Output the [X, Y] coordinate of the center of the cell containing the given text.  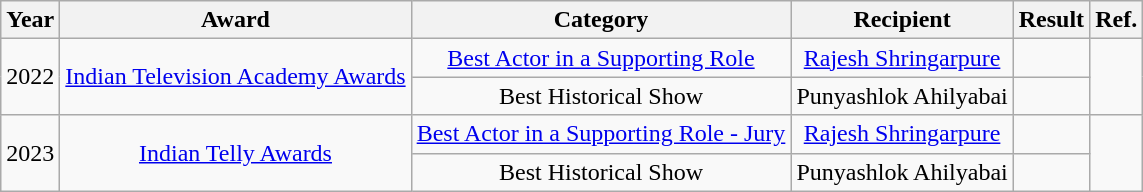
Recipient [902, 20]
Best Actor in a Supporting Role [601, 58]
Indian Telly Awards [236, 153]
Best Actor in a Supporting Role - Jury [601, 134]
Indian Television Academy Awards [236, 77]
Result [1051, 20]
Year [30, 20]
2022 [30, 77]
Category [601, 20]
Ref. [1116, 20]
2023 [30, 153]
Award [236, 20]
